Provide the (x, y) coordinate of the cell's center where the given text is located.  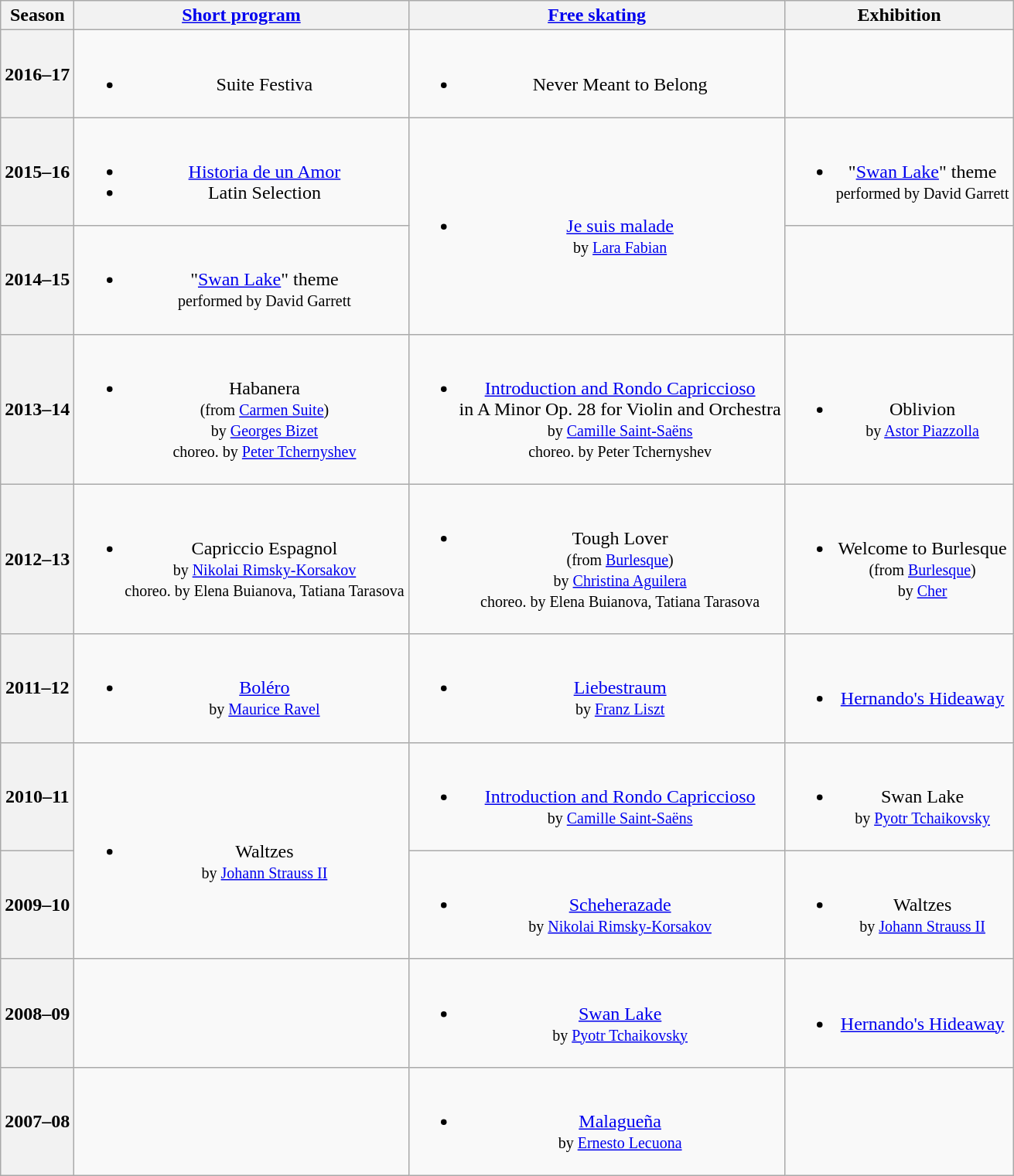
2008–09 (37, 1013)
Liebestraum by Franz Liszt (597, 688)
Introduction and Rondo Capriccioso in A Minor Op. 28 for Violin and Orchestra by Camille Saint-Saëns choreo. by Peter Tchernyshev (597, 409)
Exhibition (899, 15)
Introduction and Rondo Capriccioso by Camille Saint-Saëns (597, 796)
2012–13 (37, 559)
Scheherazade by Nikolai Rimsky-Korsakov (597, 905)
Free skating (597, 15)
Season (37, 15)
Welcome to Burlesque (from Burlesque) by Cher (899, 559)
2015–16 (37, 172)
Historia de un AmorLatin Selection (241, 172)
Je suis malade by Lara Fabian (597, 226)
2007–08 (37, 1121)
2011–12 (37, 688)
2009–10 (37, 905)
2013–14 (37, 409)
Suite Festiva (241, 74)
Boléro by Maurice Ravel (241, 688)
Tough Lover (from Burlesque) by Christina Aguilera choreo. by Elena Buianova, Tatiana Tarasova (597, 559)
Capriccio Espagnol by Nikolai Rimsky-Korsakov choreo. by Elena Buianova, Tatiana Tarasova (241, 559)
Short program (241, 15)
Never Meant to Belong (597, 74)
Habanera (from Carmen Suite) by Georges Bizet choreo. by Peter Tchernyshev (241, 409)
Malagueña by Ernesto Lecuona (597, 1121)
2016–17 (37, 74)
Oblivion by Astor Piazzolla (899, 409)
2010–11 (37, 796)
2014–15 (37, 280)
